Output the (X, Y) coordinate of the center of the cell containing the given text.  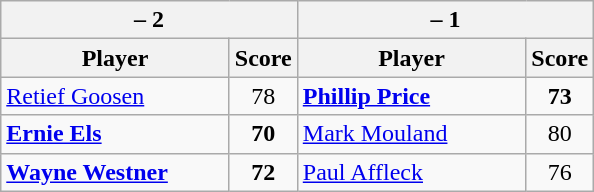
– 2 (150, 20)
78 (263, 96)
73 (560, 96)
– 1 (446, 20)
72 (263, 172)
Ernie Els (116, 134)
Mark Mouland (412, 134)
Phillip Price (412, 96)
70 (263, 134)
Retief Goosen (116, 96)
80 (560, 134)
Wayne Westner (116, 172)
76 (560, 172)
Paul Affleck (412, 172)
